Output the (X, Y) coordinate of the center of the cell containing the given text.  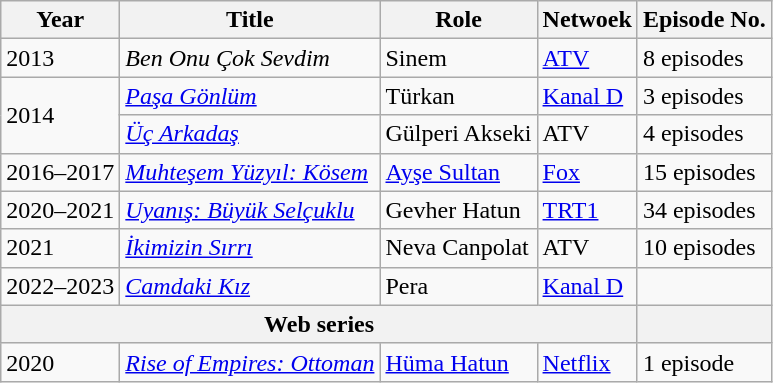
Neva Canpolat (458, 248)
Netwoek (587, 20)
Rise of Empires: Ottoman (250, 362)
2014 (60, 115)
15 episodes (704, 172)
İkimizin Sırrı (250, 248)
3 episodes (704, 96)
Muhteşem Yüzyıl: Kösem (250, 172)
Gevher Hatun (458, 210)
Hüma Hatun (458, 362)
Title (250, 20)
Paşa Gönlüm (250, 96)
2021 (60, 248)
Fox (587, 172)
Pera (458, 286)
Türkan (458, 96)
Uyanış: Büyük Selçuklu (250, 210)
Üç Arkadaş (250, 134)
2013 (60, 58)
TRT1 (587, 210)
2022–2023 (60, 286)
Sinem (458, 58)
Web series (320, 324)
Episode No. (704, 20)
Ben Onu Çok Sevdim (250, 58)
1 episode (704, 362)
2016–2017 (60, 172)
Ayşe Sultan (458, 172)
2020 (60, 362)
2020–2021 (60, 210)
Year (60, 20)
Netflix (587, 362)
34 episodes (704, 210)
8 episodes (704, 58)
Gülperi Akseki (458, 134)
10 episodes (704, 248)
4 episodes (704, 134)
Role (458, 20)
Camdaki Kız (250, 286)
